Output the (X, Y) coordinate of the center of the cell containing the given text.  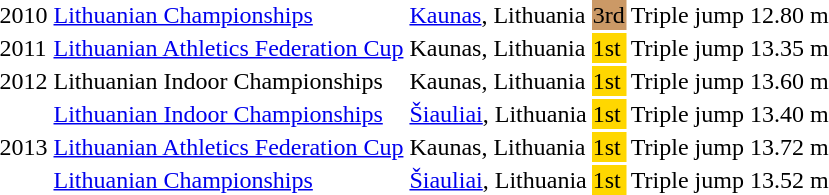
3rd (608, 15)
